Capture the cell that displays the provided text and extract its [X, Y] central coordinate. 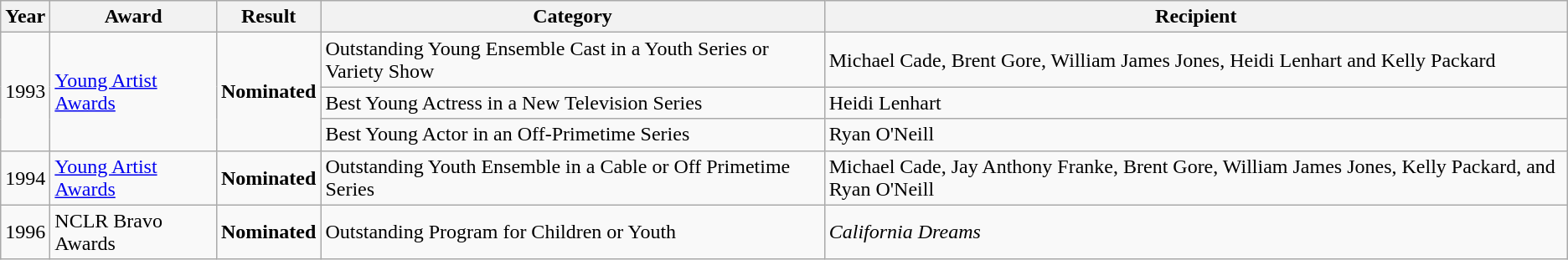
Michael Cade, Jay Anthony Franke, Brent Gore, William James Jones, Kelly Packard, and Ryan O'Neill [1196, 177]
Recipient [1196, 17]
Ryan O'Neill [1196, 135]
Year [25, 17]
1996 [25, 232]
Award [134, 17]
1993 [25, 92]
Category [573, 17]
Best Young Actor in an Off-Primetime Series [573, 135]
Michael Cade, Brent Gore, William James Jones, Heidi Lenhart and Kelly Packard [1196, 60]
1994 [25, 177]
Outstanding Program for Children or Youth [573, 232]
Result [268, 17]
Outstanding Young Ensemble Cast in a Youth Series or Variety Show [573, 60]
Heidi Lenhart [1196, 103]
NCLR Bravo Awards [134, 232]
California Dreams [1196, 232]
Best Young Actress in a New Television Series [573, 103]
Outstanding Youth Ensemble in a Cable or Off Primetime Series [573, 177]
